Provide the (x, y) coordinate of the cell's center where the given text is located.  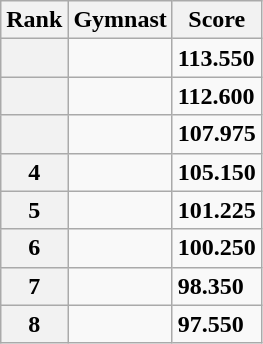
100.250 (216, 248)
Rank (34, 20)
7 (34, 286)
Score (216, 20)
Gymnast (120, 20)
105.150 (216, 172)
112.600 (216, 96)
97.550 (216, 324)
98.350 (216, 286)
113.550 (216, 58)
101.225 (216, 210)
8 (34, 324)
6 (34, 248)
107.975 (216, 134)
5 (34, 210)
4 (34, 172)
